Return (X, Y) of the center of cell containing provided text 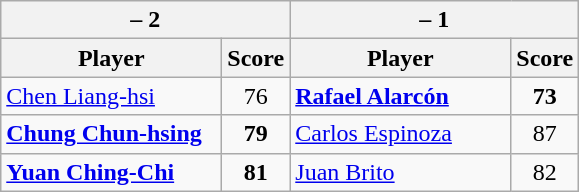
Carlos Espinoza (400, 134)
Rafael Alarcón (400, 96)
81 (256, 172)
Yuan Ching-Chi (112, 172)
Chung Chun-hsing (112, 134)
Juan Brito (400, 172)
87 (545, 134)
76 (256, 96)
79 (256, 134)
– 2 (146, 20)
73 (545, 96)
Chen Liang-hsi (112, 96)
– 1 (434, 20)
82 (545, 172)
